Output the (X, Y) coordinate of the center of the cell containing the given text.  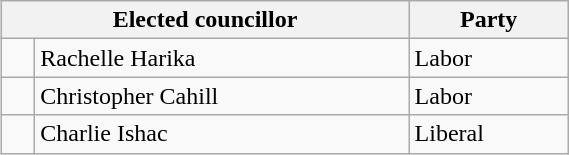
Party (488, 20)
Rachelle Harika (222, 58)
Elected councillor (205, 20)
Liberal (488, 134)
Christopher Cahill (222, 96)
Charlie Ishac (222, 134)
